From the cell containing the given text, extract its center point as (X, Y) coordinate. 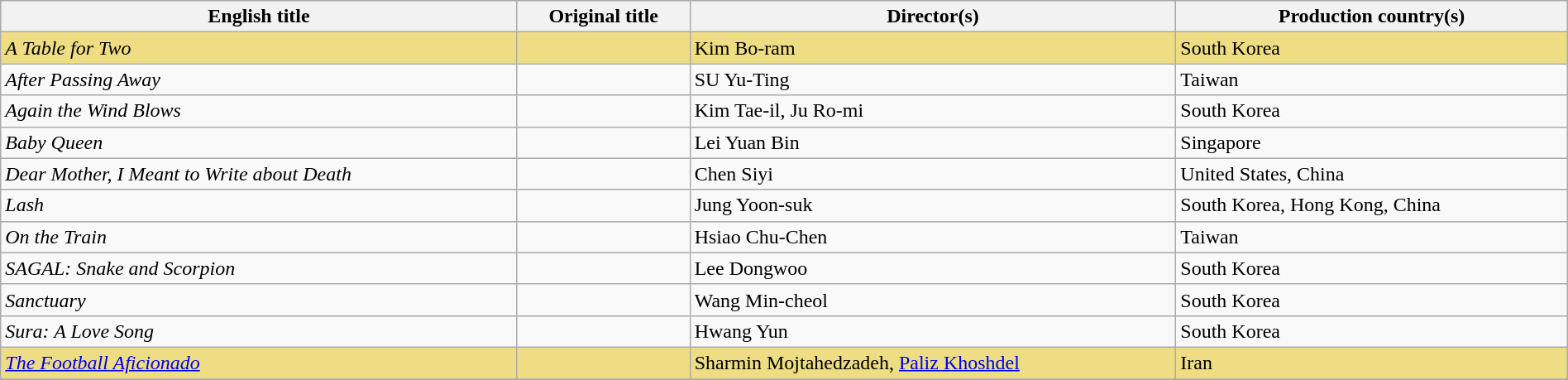
Lei Yuan Bin (933, 142)
After Passing Away (260, 79)
SU Yu-Ting (933, 79)
A Table for Two (260, 48)
Sanctuary (260, 300)
Chen Siyi (933, 174)
Hwang Yun (933, 331)
Original title (604, 17)
Kim Bo-ram (933, 48)
Lee Dongwoo (933, 268)
Baby Queen (260, 142)
The Football Aficionado (260, 363)
Wang Min-cheol (933, 300)
Iran (1371, 363)
Lash (260, 205)
Dear Mother, I Meant to Write about Death (260, 174)
South Korea, Hong Kong, China (1371, 205)
Jung Yoon-suk (933, 205)
SAGAL: Snake and Scorpion (260, 268)
Director(s) (933, 17)
Sura: A Love Song (260, 331)
Production country(s) (1371, 17)
English title (260, 17)
Again the Wind Blows (260, 111)
United States, China (1371, 174)
Hsiao Chu-Chen (933, 237)
On the Train (260, 237)
Sharmin Mojtahedzadeh, Paliz Khoshdel (933, 363)
Kim Tae-il, Ju Ro-mi (933, 111)
Singapore (1371, 142)
